Capture the cell that displays the provided text and extract its [x, y] central coordinate. 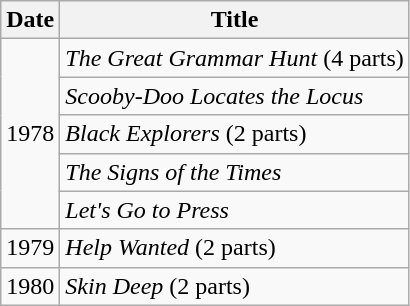
Let's Go to Press [235, 210]
Help Wanted (2 parts) [235, 248]
The Great Grammar Hunt (4 parts) [235, 58]
Date [30, 20]
The Signs of the Times [235, 172]
1978 [30, 134]
1979 [30, 248]
Title [235, 20]
1980 [30, 286]
Black Explorers (2 parts) [235, 134]
Scooby-Doo Locates the Locus [235, 96]
Skin Deep (2 parts) [235, 286]
